Search for the cell housing the specified text and yield its [X, Y] center coordinate. 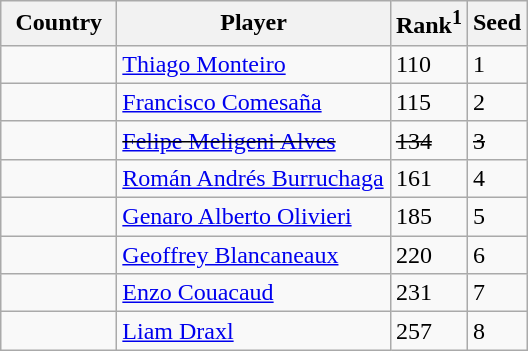
5 [496, 217]
185 [428, 217]
Rank1 [428, 24]
Francisco Comesaña [254, 102]
Thiago Monteiro [254, 64]
1 [496, 64]
3 [496, 140]
161 [428, 178]
Genaro Alberto Olivieri [254, 217]
134 [428, 140]
Enzo Couacaud [254, 293]
Felipe Meligeni Alves [254, 140]
Román Andrés Burruchaga [254, 178]
8 [496, 331]
6 [496, 255]
Country [59, 24]
231 [428, 293]
7 [496, 293]
110 [428, 64]
115 [428, 102]
257 [428, 331]
Seed [496, 24]
220 [428, 255]
4 [496, 178]
Player [254, 24]
Liam Draxl [254, 331]
2 [496, 102]
Geoffrey Blancaneaux [254, 255]
